Extract the (X, Y) coordinate from the center of the cell holding the provided text.  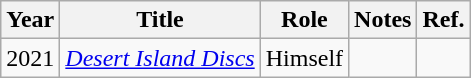
Year (30, 20)
Notes (383, 20)
Desert Island Discs (160, 58)
Title (160, 20)
Role (304, 20)
Himself (304, 58)
2021 (30, 58)
Ref. (444, 20)
